Detect which cell encompasses the target text, then output its (X, Y) center coordinate. 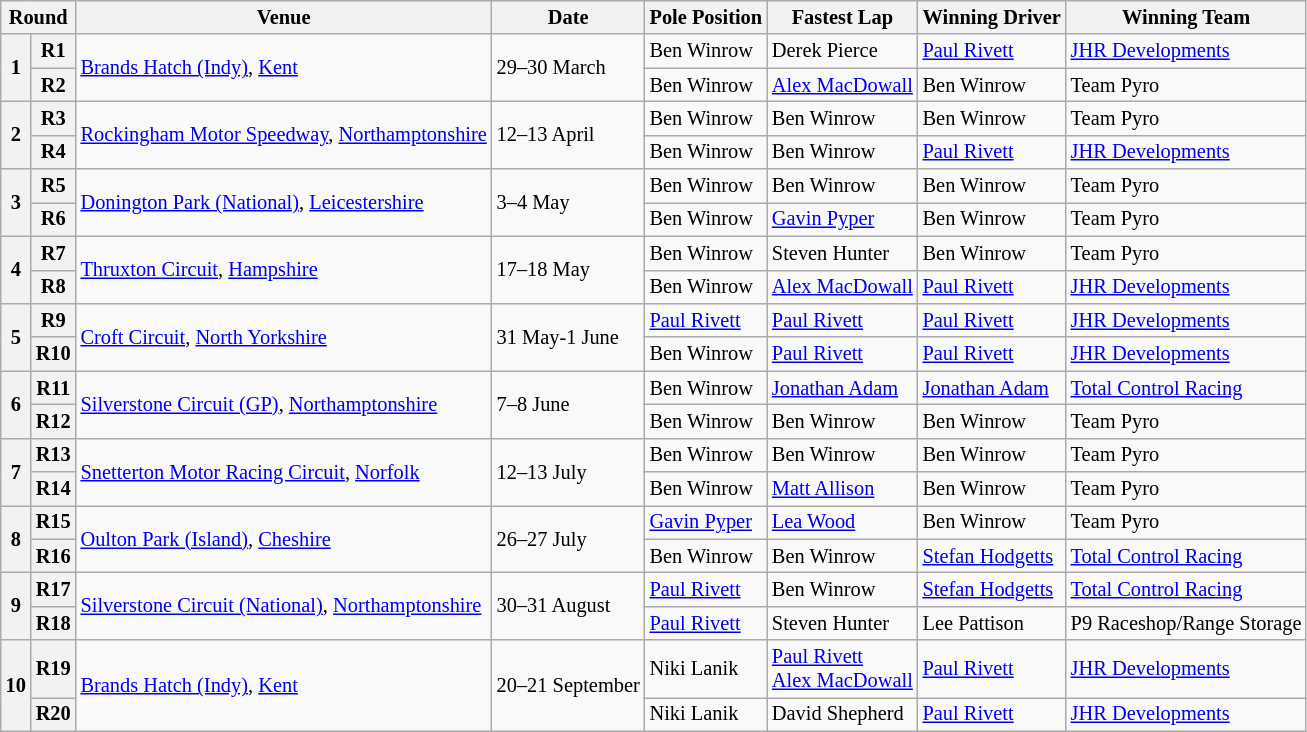
David Shepherd (842, 714)
Date (568, 17)
Rockingham Motor Speedway, Northamptonshire (284, 134)
R6 (54, 219)
9 (16, 606)
Thruxton Circuit, Hampshire (284, 270)
P9 Raceshop/Range Storage (1186, 623)
30–31 August (568, 606)
17–18 May (568, 270)
R5 (54, 186)
Silverstone Circuit (National), Northamptonshire (284, 606)
20–21 September (568, 686)
R13 (54, 455)
Derek Pierce (842, 51)
29–30 March (568, 68)
Lea Wood (842, 522)
R9 (54, 320)
Winning Team (1186, 17)
R16 (54, 556)
7 (16, 472)
Oulton Park (Island), Cheshire (284, 538)
Donington Park (National), Leicestershire (284, 202)
5 (16, 336)
R4 (54, 152)
1 (16, 68)
Silverstone Circuit (GP), Northamptonshire (284, 404)
4 (16, 270)
Lee Pattison (992, 623)
Round (38, 17)
26–27 July (568, 538)
3 (16, 202)
Snetterton Motor Racing Circuit, Norfolk (284, 472)
R11 (54, 388)
12–13 July (568, 472)
R8 (54, 287)
31 May-1 June (568, 336)
R12 (54, 421)
Pole Position (706, 17)
R1 (54, 51)
Venue (284, 17)
Fastest Lap (842, 17)
R2 (54, 85)
R20 (54, 714)
8 (16, 538)
Matt Allison (842, 489)
R7 (54, 253)
10 (16, 686)
Winning Driver (992, 17)
R17 (54, 589)
12–13 April (568, 134)
R19 (54, 669)
6 (16, 404)
Croft Circuit, North Yorkshire (284, 336)
3–4 May (568, 202)
2 (16, 134)
Paul Rivett Alex MacDowall (842, 669)
7–8 June (568, 404)
R15 (54, 522)
R18 (54, 623)
R10 (54, 354)
R3 (54, 118)
R14 (54, 489)
